Search for the cell housing the specified text and yield its (x, y) center coordinate. 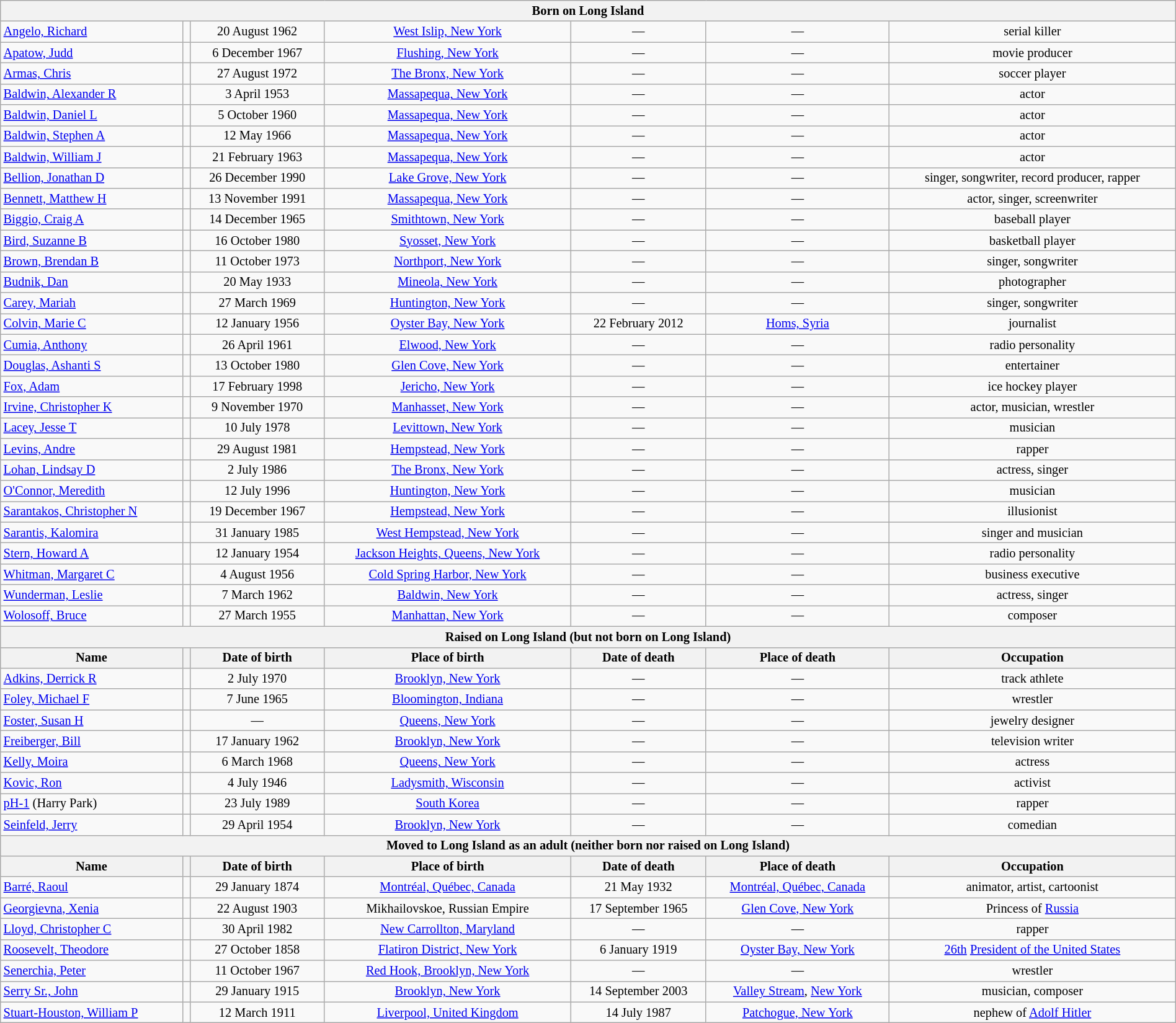
Georgievna, Xenia (92, 908)
serial killer (1033, 32)
29 January 1874 (257, 887)
Sarantakos, Christopher N (92, 511)
2 July 1970 (257, 678)
12 January 1956 (257, 324)
comedian (1033, 825)
26 April 1961 (257, 345)
20 August 1962 (257, 32)
Levittown, New York (448, 428)
Patchogue, New York (798, 1012)
14 July 1987 (638, 1012)
Stuart-Houston, William P (92, 1012)
14 September 2003 (638, 991)
4 August 1956 (257, 574)
Serry Sr., John (92, 991)
13 October 1980 (257, 365)
Liverpool, United Kingdom (448, 1012)
Jericho, New York (448, 386)
Baldwin, New York (448, 595)
soccer player (1033, 73)
19 December 1967 (257, 511)
Manhasset, New York (448, 407)
Foster, Susan H (92, 720)
ice hockey player (1033, 386)
nephew of Adolf Hitler (1033, 1012)
illusionist (1033, 511)
Wolosoff, Bruce (92, 616)
Angelo, Richard (92, 32)
17 January 1962 (257, 741)
jewelry designer (1033, 720)
Fox, Adam (92, 386)
26 December 1990 (257, 178)
singer, songwriter, record producer, rapper (1033, 178)
entertainer (1033, 365)
Lloyd, Christopher C (92, 929)
Budnik, Dan (92, 282)
Roosevelt, Theodore (92, 950)
9 November 1970 (257, 407)
29 August 1981 (257, 449)
pH-1 (Harry Park) (92, 804)
Ladysmith, Wisconsin (448, 783)
29 January 1915 (257, 991)
23 July 1989 (257, 804)
21 February 1963 (257, 157)
21 May 1932 (638, 887)
New Carrollton, Maryland (448, 929)
Baldwin, Stephen A (92, 136)
Syosset, New York (448, 241)
Princess of Russia (1033, 908)
animator, artist, cartoonist (1033, 887)
composer (1033, 616)
television writer (1033, 741)
16 October 1980 (257, 241)
27 August 1972 (257, 73)
Kelly, Moira (92, 762)
Bellion, Jonathan D (92, 178)
basketball player (1033, 241)
Lacey, Jesse T (92, 428)
Adkins, Derrick R (92, 678)
3 April 1953 (257, 94)
South Korea (448, 804)
Kovic, Ron (92, 783)
12 July 1996 (257, 490)
Cold Spring Harbor, New York (448, 574)
Wunderman, Leslie (92, 595)
Foley, Michael F (92, 699)
Flushing, New York (448, 53)
Seinfeld, Jerry (92, 825)
business executive (1033, 574)
Cumia, Anthony (92, 345)
Elwood, New York (448, 345)
6 December 1967 (257, 53)
17 February 1998 (257, 386)
6 March 1968 (257, 762)
Whitman, Margaret C (92, 574)
Smithtown, New York (448, 219)
Carey, Mariah (92, 303)
Manhattan, New York (448, 616)
Douglas, Ashanti S (92, 365)
Raised on Long Island (but not born on Long Island) (588, 637)
20 May 1933 (257, 282)
Homs, Syria (798, 324)
11 October 1973 (257, 261)
Mikhailovskoe, Russian Empire (448, 908)
27 March 1969 (257, 303)
Stern, Howard A (92, 553)
13 November 1991 (257, 198)
singer and musician (1033, 533)
Red Hook, Brooklyn, New York (448, 971)
actor, singer, screenwriter (1033, 198)
O'Connor, Meredith (92, 490)
Born on Long Island (588, 11)
West Islip, New York (448, 32)
Biggio, Craig A (92, 219)
Baldwin, Alexander R (92, 94)
10 July 1978 (257, 428)
Irvine, Christopher K (92, 407)
22 August 1903 (257, 908)
Lake Grove, New York (448, 178)
26th President of the United States (1033, 950)
Northport, New York (448, 261)
Baldwin, Daniel L (92, 115)
12 May 1966 (257, 136)
Baldwin, William J (92, 157)
30 April 1982 (257, 929)
17 September 1965 (638, 908)
Lohan, Lindsay D (92, 470)
Brown, Brendan B (92, 261)
journalist (1033, 324)
22 February 2012 (638, 324)
actor, musician, wrestler (1033, 407)
photographer (1033, 282)
Colvin, Marie C (92, 324)
Senerchia, Peter (92, 971)
Sarantis, Kalomira (92, 533)
14 December 1965 (257, 219)
Barré, Raoul (92, 887)
Bird, Suzanne B (92, 241)
27 October 1858 (257, 950)
12 January 1954 (257, 553)
2 July 1986 (257, 470)
4 July 1946 (257, 783)
musician, composer (1033, 991)
29 April 1954 (257, 825)
Apatow, Judd (92, 53)
activist (1033, 783)
Levins, Andre (92, 449)
27 March 1955 (257, 616)
Moved to Long Island as an adult (neither born nor raised on Long Island) (588, 846)
movie producer (1033, 53)
track athlete (1033, 678)
Freiberger, Bill (92, 741)
Jackson Heights, Queens, New York (448, 553)
6 January 1919 (638, 950)
7 June 1965 (257, 699)
Mineola, New York (448, 282)
31 January 1985 (257, 533)
7 March 1962 (257, 595)
actress (1033, 762)
5 October 1960 (257, 115)
12 March 1911 (257, 1012)
Armas, Chris (92, 73)
11 October 1967 (257, 971)
Bloomington, Indiana (448, 699)
Flatiron District, New York (448, 950)
baseball player (1033, 219)
Valley Stream, New York (798, 991)
West Hempstead, New York (448, 533)
Bennett, Matthew H (92, 198)
